Find where the given text appears and provide that cell's center as [x, y] coordinate. 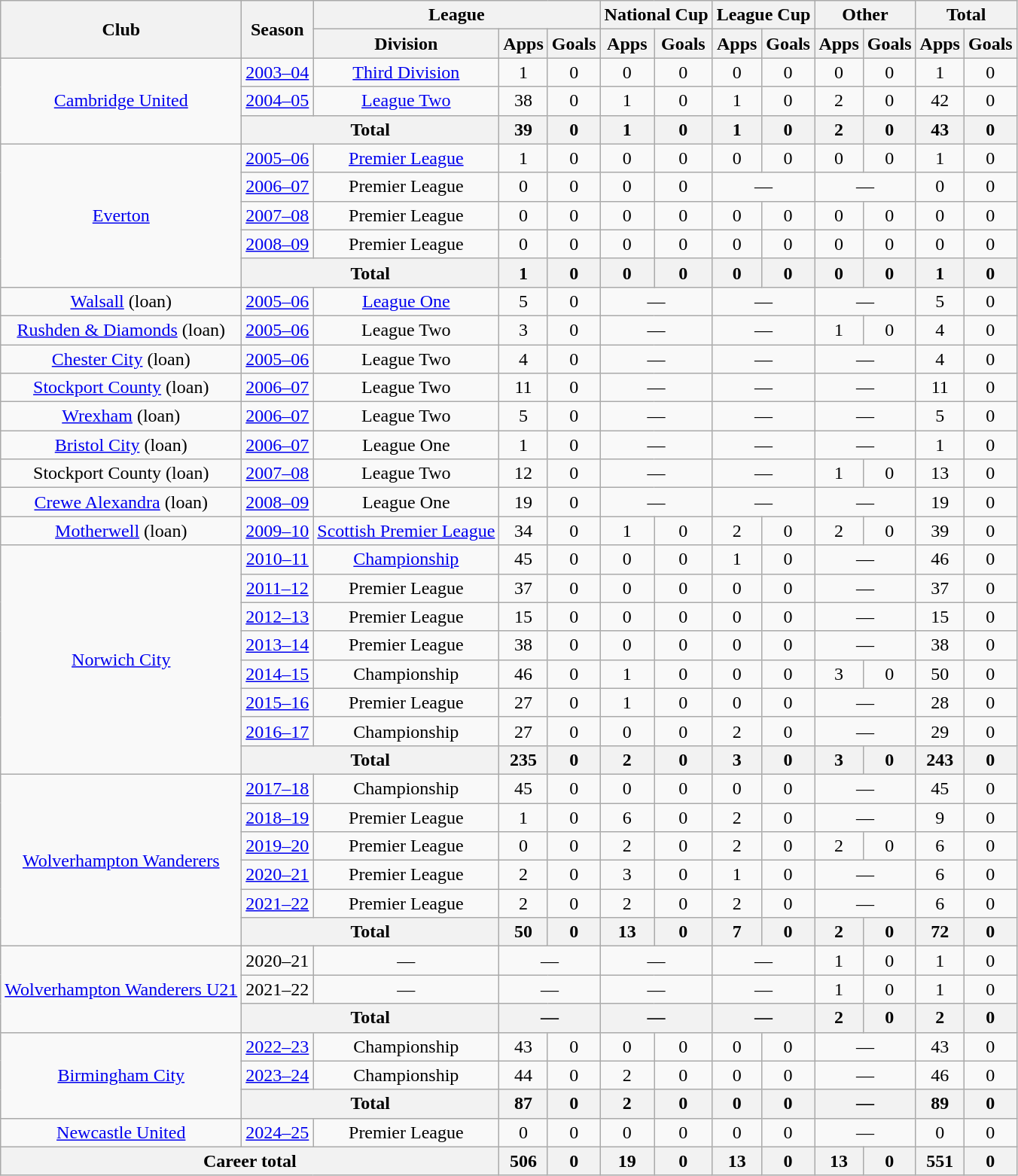
Division [407, 44]
2003–04 [277, 72]
Season [277, 29]
12 [523, 474]
Scottish Premier League [407, 531]
28 [940, 702]
Walsall (loan) [121, 301]
Birmingham City [121, 1075]
Cambridge United [121, 101]
34 [523, 531]
2024–25 [277, 1132]
2023–24 [277, 1075]
9 [940, 817]
2011–12 [277, 588]
Norwich City [121, 660]
Crewe Alexandra (loan) [121, 502]
42 [940, 101]
2017–18 [277, 788]
2009–10 [277, 531]
2022–23 [277, 1047]
2015–16 [277, 702]
2018–19 [277, 817]
44 [523, 1075]
Third Division [407, 72]
Wolverhampton Wanderers U21 [121, 989]
Everton [121, 215]
League Cup [763, 15]
89 [940, 1104]
506 [523, 1161]
2019–20 [277, 846]
551 [940, 1161]
72 [940, 932]
Club [121, 29]
87 [523, 1104]
Motherwell (loan) [121, 531]
Other [865, 15]
Career total [250, 1161]
7 [736, 932]
2004–05 [277, 101]
Chester City (loan) [121, 359]
243 [940, 760]
2016–17 [277, 731]
Newcastle United [121, 1132]
Wrexham (loan) [121, 416]
29 [940, 731]
Rushden & Diamonds (loan) [121, 330]
2014–15 [277, 674]
League [456, 15]
National Cup [657, 15]
2013–14 [277, 645]
Wolverhampton Wanderers [121, 860]
Bristol City (loan) [121, 445]
235 [523, 760]
2012–13 [277, 617]
2010–11 [277, 559]
